Locate the cell with the specified text and output its (x, y) center coordinate. 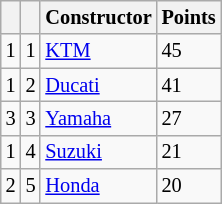
Honda (98, 186)
27 (189, 118)
4 (31, 152)
Points (189, 17)
Constructor (98, 17)
KTM (98, 51)
Ducati (98, 85)
Suzuki (98, 152)
5 (31, 186)
45 (189, 51)
20 (189, 186)
Yamaha (98, 118)
21 (189, 152)
41 (189, 85)
